Locate the cell with the specified text and output its [X, Y] center coordinate. 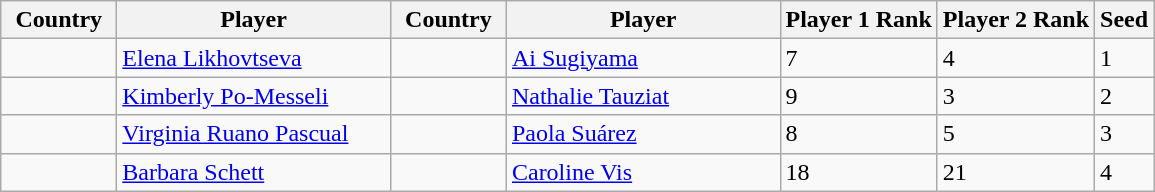
Barbara Schett [254, 172]
Player 1 Rank [858, 20]
Paola Suárez [643, 134]
Ai Sugiyama [643, 58]
7 [858, 58]
Virginia Ruano Pascual [254, 134]
1 [1124, 58]
Caroline Vis [643, 172]
21 [1016, 172]
18 [858, 172]
Seed [1124, 20]
Kimberly Po-Messeli [254, 96]
9 [858, 96]
Elena Likhovtseva [254, 58]
2 [1124, 96]
5 [1016, 134]
Player 2 Rank [1016, 20]
Nathalie Tauziat [643, 96]
8 [858, 134]
